Capture the cell that displays the provided text and extract its (X, Y) central coordinate. 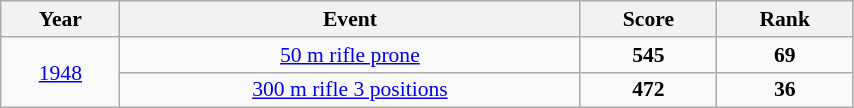
Score (648, 19)
Rank (784, 19)
300 m rifle 3 positions (350, 90)
1948 (60, 72)
36 (784, 90)
Year (60, 19)
69 (784, 55)
Event (350, 19)
472 (648, 90)
545 (648, 55)
50 m rifle prone (350, 55)
